From the cell containing the given text, extract its center point as [X, Y] coordinate. 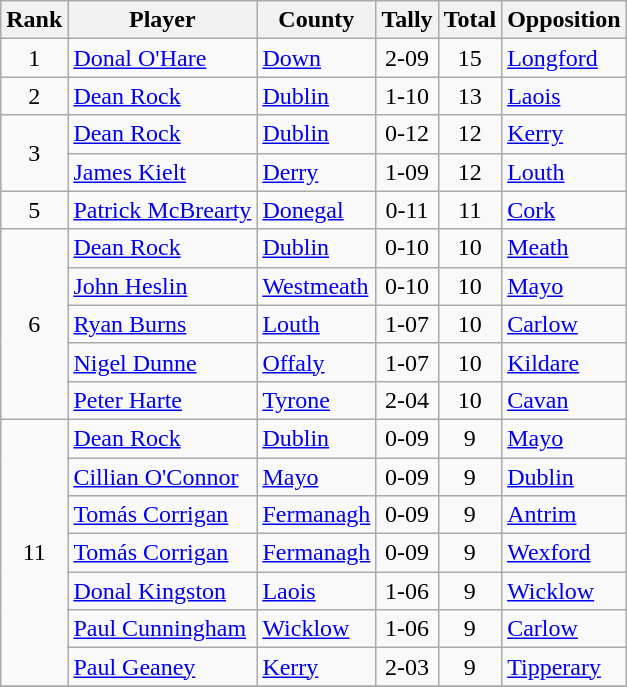
Tipperary [564, 667]
1-09 [407, 172]
Paul Cunningham [162, 629]
0-12 [407, 134]
2 [34, 96]
Cillian O'Connor [162, 477]
Cork [564, 210]
2-09 [407, 58]
0-11 [407, 210]
Player [162, 20]
Nigel Dunne [162, 362]
Rank [34, 20]
Donal Kingston [162, 591]
2-04 [407, 400]
Offaly [316, 362]
Tyrone [316, 400]
Down [316, 58]
Donegal [316, 210]
Ryan Burns [162, 324]
Total [470, 20]
County [316, 20]
Cavan [564, 400]
James Kielt [162, 172]
6 [34, 324]
Derry [316, 172]
15 [470, 58]
Donal O'Hare [162, 58]
Wexford [564, 553]
Meath [564, 248]
Westmeath [316, 286]
Peter Harte [162, 400]
Antrim [564, 515]
5 [34, 210]
Kildare [564, 362]
1 [34, 58]
Opposition [564, 20]
Longford [564, 58]
Tally [407, 20]
Patrick McBrearty [162, 210]
13 [470, 96]
2-03 [407, 667]
John Heslin [162, 286]
3 [34, 153]
Paul Geaney [162, 667]
1-10 [407, 96]
